For the text-containing cell, return its midpoint in [X, Y] coordinate format. 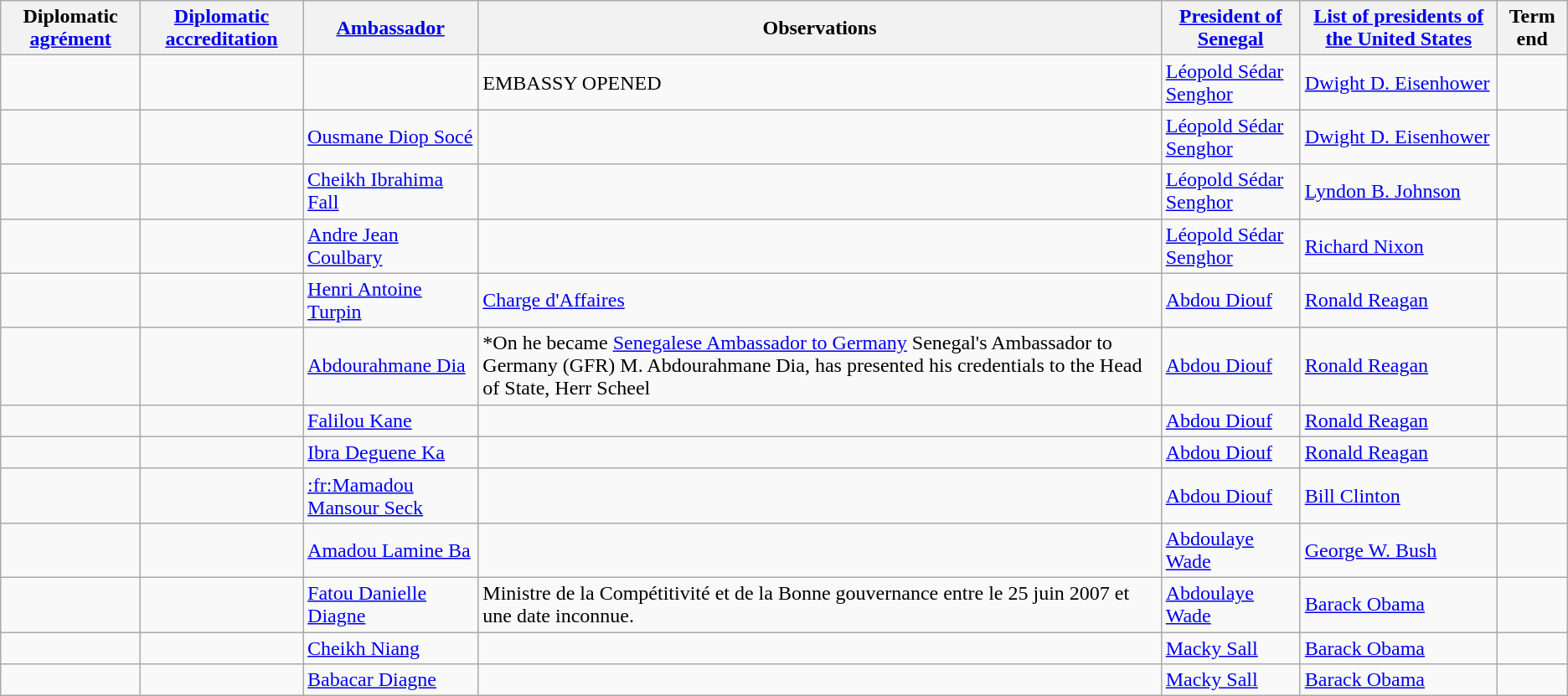
Richard Nixon [1399, 246]
Ministre de la Compétitivité et de la Bonne gouvernance entre le 25 juin 2007 et une date inconnue. [819, 605]
Charge d'Affaires [819, 300]
George W. Bush [1399, 549]
President of Senegal [1230, 28]
Term end [1532, 28]
Ambassador [390, 28]
Cheikh Ibrahima Fall [390, 191]
Amadou Lamine Ba [390, 549]
Abdourahmane Dia [390, 366]
Cheikh Niang [390, 647]
Ousmane Diop Socé [390, 137]
Lyndon B. Johnson [1399, 191]
Falilou Kane [390, 420]
Diplomatic accreditation [221, 28]
EMBASSY OPENED [819, 82]
Bill Clinton [1399, 496]
Fatou Danielle Diagne [390, 605]
Babacar Diagne [390, 680]
List of presidents of the United States [1399, 28]
:fr:Mamadou Mansour Seck [390, 496]
Ibra Deguene Ka [390, 452]
Henri Antoine Turpin [390, 300]
Andre Jean Coulbary [390, 246]
Observations [819, 28]
Diplomatic agrément [70, 28]
